Provide the [X, Y] coordinate of the cell's center where the given text is located.  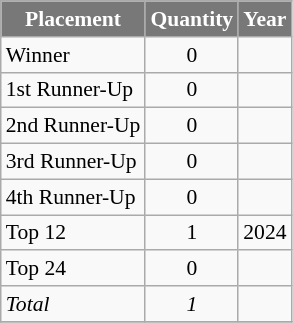
4th Runner-Up [74, 197]
Placement [74, 19]
Top 24 [74, 269]
1st Runner-Up [74, 90]
Top 12 [74, 233]
Total [74, 304]
Quantity [192, 19]
Year [264, 19]
Winner [74, 55]
2nd Runner-Up [74, 126]
3rd Runner-Up [74, 162]
2024 [264, 233]
